Locate the cell with the specified text and output its [X, Y] center coordinate. 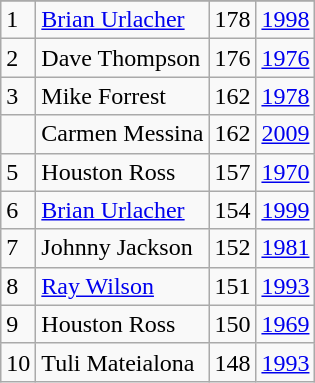
9 [18, 324]
1978 [286, 96]
Carmen Messina [122, 134]
10 [18, 362]
1969 [286, 324]
157 [232, 172]
3 [18, 96]
2 [18, 58]
5 [18, 172]
154 [232, 210]
1970 [286, 172]
178 [232, 20]
1981 [286, 248]
Tuli Mateialona [122, 362]
Mike Forrest [122, 96]
8 [18, 286]
Ray Wilson [122, 286]
Johnny Jackson [122, 248]
152 [232, 248]
1 [18, 20]
150 [232, 324]
2009 [286, 134]
6 [18, 210]
148 [232, 362]
1976 [286, 58]
Dave Thompson [122, 58]
176 [232, 58]
1999 [286, 210]
151 [232, 286]
1998 [286, 20]
7 [18, 248]
